Determine the [X, Y] coordinate at the center of the cell enclosing the given text.  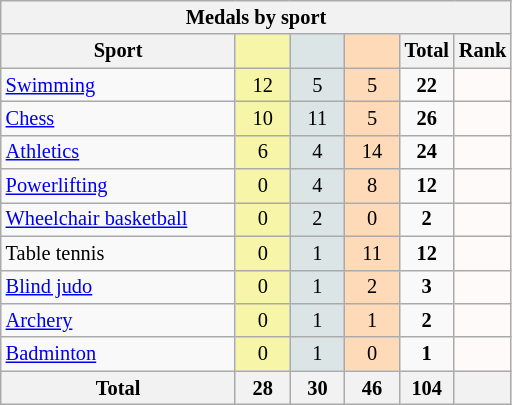
Medals by sport [256, 17]
Sport [118, 51]
28 [262, 388]
6 [262, 152]
10 [262, 118]
104 [426, 388]
14 [372, 152]
8 [372, 186]
Chess [118, 118]
24 [426, 152]
Badminton [118, 354]
30 [318, 388]
Powerlifting [118, 186]
Rank [482, 51]
Athletics [118, 152]
Archery [118, 320]
22 [426, 85]
Blind judo [118, 287]
Table tennis [118, 253]
Wheelchair basketball [118, 219]
3 [426, 287]
Swimming [118, 85]
26 [426, 118]
46 [372, 388]
